Determine the (X, Y) coordinate at the center of the cell enclosing the given text.  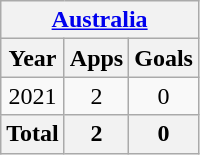
2021 (33, 96)
Goals (164, 58)
Year (33, 58)
Apps (96, 58)
Australia (100, 20)
Total (33, 134)
